Determine the [x, y] coordinate at the center of the cell enclosing the given text.  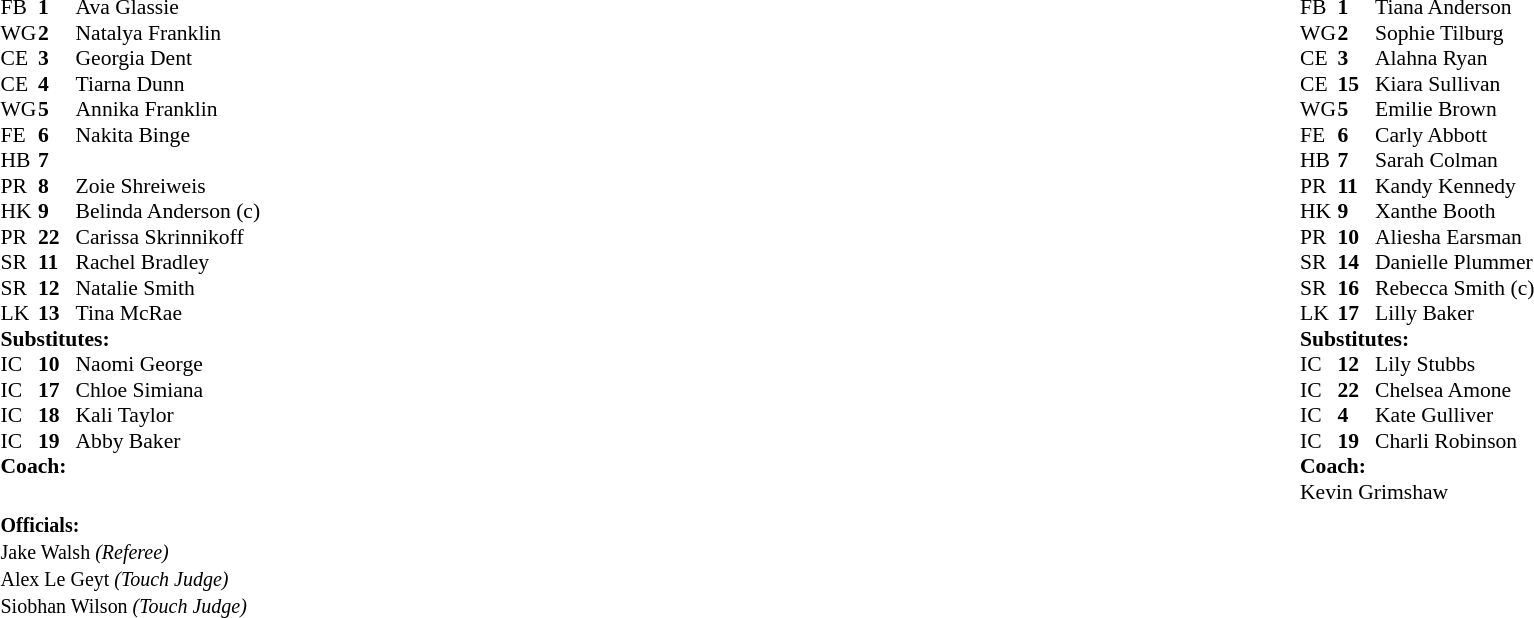
Kate Gulliver [1454, 415]
Kevin Grimshaw [1417, 492]
Lilly Baker [1454, 313]
16 [1357, 288]
Belinda Anderson (c) [168, 211]
Charli Robinson [1454, 441]
Sophie Tilburg [1454, 33]
Tina McRae [168, 313]
Alahna Ryan [1454, 59]
Xanthe Booth [1454, 211]
Natalya Franklin [168, 33]
Carissa Skrinnikoff [168, 237]
Georgia Dent [168, 59]
18 [57, 415]
Chloe Simiana [168, 390]
Lily Stubbs [1454, 365]
Kali Taylor [168, 415]
14 [1357, 263]
Kandy Kennedy [1454, 186]
15 [1357, 84]
Emilie Brown [1454, 109]
Nakita Binge [168, 135]
Carly Abbott [1454, 135]
Rebecca Smith (c) [1454, 288]
8 [57, 186]
Aliesha Earsman [1454, 237]
Zoie Shreiweis [168, 186]
13 [57, 313]
Kiara Sullivan [1454, 84]
Rachel Bradley [168, 263]
Naomi George [168, 365]
Annika Franklin [168, 109]
Danielle Plummer [1454, 263]
Natalie Smith [168, 288]
Chelsea Amone [1454, 390]
Abby Baker [168, 441]
Sarah Colman [1454, 161]
Tiarna Dunn [168, 84]
